Output the [X, Y] coordinate of the center of the cell containing the given text.  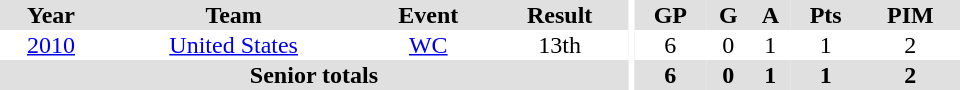
WC [428, 45]
Team [234, 15]
A [770, 15]
GP [670, 15]
2010 [51, 45]
13th [560, 45]
G [728, 15]
Event [428, 15]
Senior totals [314, 75]
PIM [910, 15]
Result [560, 15]
United States [234, 45]
Year [51, 15]
Pts [826, 15]
